Provide the [X, Y] coordinate of the cell's center where the given text is located.  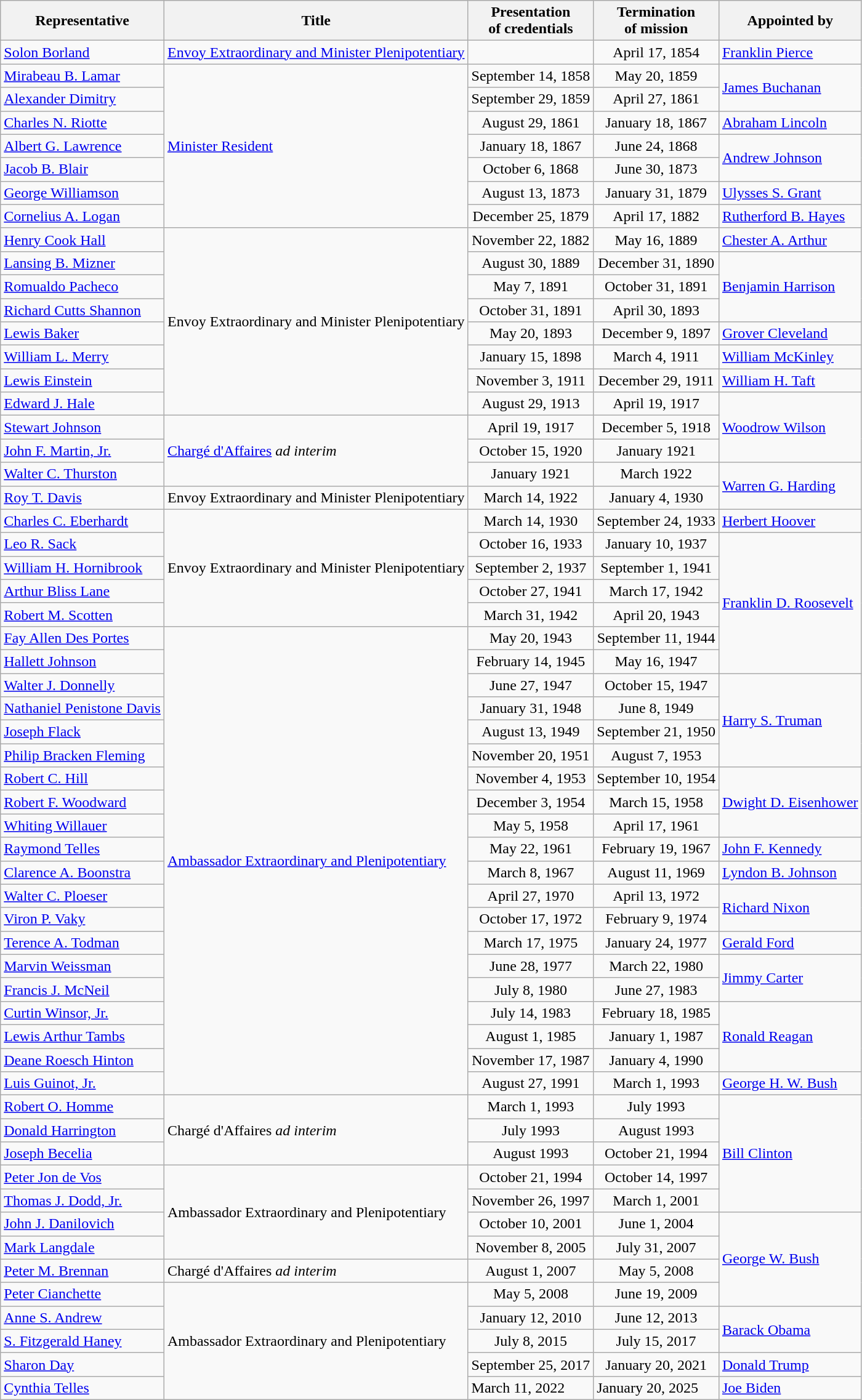
Ulysses S. Grant [790, 193]
Joseph Flack [83, 732]
June 30, 1873 [656, 169]
May 22, 1961 [531, 849]
Minister Resident [316, 146]
Leo R. Sack [83, 544]
Lewis Einstein [83, 380]
Francis J. McNeil [83, 989]
September 1, 1941 [656, 568]
January 31, 1879 [656, 193]
August 27, 1991 [531, 1084]
March 14, 1930 [531, 521]
October 6, 1868 [531, 169]
January 4, 1930 [656, 497]
Nathaniel Penistone Davis [83, 709]
January 20, 2025 [656, 1388]
Donald Trump [790, 1364]
John F. Martin, Jr. [83, 451]
Peter M. Brennan [83, 1271]
Lyndon B. Johnson [790, 872]
Title [316, 21]
March 15, 1958 [656, 802]
Walter C. Thurston [83, 474]
Mirabeau B. Lamar [83, 76]
Fay Allen Des Portes [83, 638]
August 30, 1889 [531, 263]
September 29, 1859 [531, 99]
February 18, 1985 [656, 1013]
Herbert Hoover [790, 521]
March 11, 2022 [531, 1388]
Warren G. Harding [790, 486]
February 19, 1967 [656, 849]
Viron P. Vaky [83, 919]
March 1, 2001 [656, 1201]
Terence A. Todman [83, 943]
Philip Bracken Fleming [83, 755]
December 31, 1890 [656, 263]
May 20, 1943 [531, 638]
August 29, 1861 [531, 123]
Jimmy Carter [790, 978]
March 22, 1980 [656, 966]
December 5, 1918 [656, 427]
April 17, 1882 [656, 216]
November 4, 1953 [531, 779]
Raymond Telles [83, 849]
December 9, 1897 [656, 334]
April 27, 1970 [531, 896]
November 8, 2005 [531, 1247]
June 28, 1977 [531, 966]
Grover Cleveland [790, 334]
November 3, 1911 [531, 380]
Cynthia Telles [83, 1388]
Curtin Winsor, Jr. [83, 1013]
Mark Langdale [83, 1247]
Rutherford B. Hayes [790, 216]
Dwight D. Eisenhower [790, 802]
George Williamson [83, 193]
April 13, 1972 [656, 896]
Arthur Bliss Lane [83, 591]
Barack Obama [790, 1329]
September 24, 1933 [656, 521]
Andrew Johnson [790, 158]
Peter Jon de Vos [83, 1177]
May 20, 1859 [656, 76]
June 19, 2009 [656, 1294]
Gerald Ford [790, 943]
April 17, 1961 [656, 826]
July 14, 1983 [531, 1013]
Solon Borland [83, 52]
Richard Cutts Shannon [83, 310]
Lewis Arthur Tambs [83, 1036]
July 8, 1980 [531, 989]
November 20, 1951 [531, 755]
Anne S. Andrew [83, 1318]
Terminationof mission [656, 21]
June 27, 1983 [656, 989]
August 29, 1913 [531, 404]
Stewart Johnson [83, 427]
June 12, 2013 [656, 1318]
August 13, 1873 [531, 193]
Alexander Dimitry [83, 99]
Walter C. Ploeser [83, 896]
Edward J. Hale [83, 404]
August 1, 2007 [531, 1271]
Franklin D. Roosevelt [790, 603]
May 16, 1947 [656, 661]
Donald Harrington [83, 1130]
Lewis Baker [83, 334]
June 24, 1868 [656, 146]
Charles C. Eberhardt [83, 521]
Lansing B. Mizner [83, 263]
October 16, 1933 [531, 544]
December 29, 1911 [656, 380]
May 16, 1889 [656, 239]
James Buchanan [790, 87]
September 11, 1944 [656, 638]
April 30, 1893 [656, 310]
Romualdo Pacheco [83, 286]
June 1, 2004 [656, 1224]
March 1922 [656, 474]
April 27, 1861 [656, 99]
March 17, 1942 [656, 591]
Richard Nixon [790, 907]
November 26, 1997 [531, 1201]
Henry Cook Hall [83, 239]
Presentationof credentials [531, 21]
Robert O. Homme [83, 1107]
May 7, 1891 [531, 286]
Walter J. Donnelly [83, 685]
Peter Cianchette [83, 1294]
Luis Guinot, Jr. [83, 1084]
July 31, 2007 [656, 1247]
January 1, 1987 [656, 1036]
August 7, 1953 [656, 755]
June 27, 1947 [531, 685]
October 27, 1941 [531, 591]
January 31, 1948 [531, 709]
February 14, 1945 [531, 661]
August 13, 1949 [531, 732]
January 20, 2021 [656, 1364]
Chester A. Arthur [790, 239]
November 17, 1987 [531, 1060]
April 20, 1943 [656, 614]
Thomas J. Dodd, Jr. [83, 1201]
Jacob B. Blair [83, 169]
February 9, 1974 [656, 919]
John F. Kennedy [790, 849]
Robert M. Scotten [83, 614]
Marvin Weissman [83, 966]
May 20, 1893 [531, 334]
July 8, 2015 [531, 1341]
John J. Danilovich [83, 1224]
March 4, 1911 [656, 357]
Joe Biden [790, 1388]
Representative [83, 21]
Abraham Lincoln [790, 123]
August 1, 1985 [531, 1036]
October 15, 1920 [531, 451]
Hallett Johnson [83, 661]
Sharon Day [83, 1364]
May 5, 1958 [531, 826]
George W. Bush [790, 1259]
George H. W. Bush [790, 1084]
October 15, 1947 [656, 685]
January 24, 1977 [656, 943]
Appointed by [790, 21]
William H. Taft [790, 380]
Harry S. Truman [790, 720]
Robert C. Hill [83, 779]
October 17, 1972 [531, 919]
January 10, 1937 [656, 544]
Charles N. Riotte [83, 123]
Joseph Becelia [83, 1154]
October 14, 1997 [656, 1177]
Roy T. Davis [83, 497]
Deane Roesch Hinton [83, 1060]
William L. Merry [83, 357]
September 14, 1858 [531, 76]
Clarence A. Boonstra [83, 872]
March 17, 1975 [531, 943]
Benjamin Harrison [790, 286]
August 11, 1969 [656, 872]
September 2, 1937 [531, 568]
Albert G. Lawrence [83, 146]
March 14, 1922 [531, 497]
September 21, 1950 [656, 732]
Franklin Pierce [790, 52]
April 17, 1854 [656, 52]
October 10, 2001 [531, 1224]
January 4, 1990 [656, 1060]
Ronald Reagan [790, 1036]
Cornelius A. Logan [83, 216]
September 10, 1954 [656, 779]
December 25, 1879 [531, 216]
January 15, 1898 [531, 357]
September 25, 2017 [531, 1364]
November 22, 1882 [531, 239]
March 8, 1967 [531, 872]
Bill Clinton [790, 1154]
Whiting Willauer [83, 826]
January 12, 2010 [531, 1318]
December 3, 1954 [531, 802]
William H. Hornibrook [83, 568]
March 31, 1942 [531, 614]
Woodrow Wilson [790, 427]
June 8, 1949 [656, 709]
S. Fitzgerald Haney [83, 1341]
William McKinley [790, 357]
July 15, 2017 [656, 1341]
Robert F. Woodward [83, 802]
